Search for the cell housing the specified text and yield its [X, Y] center coordinate. 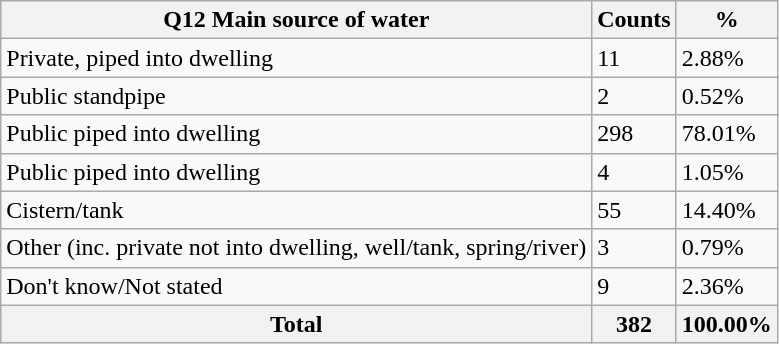
Don't know/Not stated [296, 286]
4 [634, 172]
Counts [634, 20]
9 [634, 286]
298 [634, 134]
Private, piped into dwelling [296, 58]
100.00% [726, 324]
Total [296, 324]
Q12 Main source of water [296, 20]
Other (inc. private not into dwelling, well/tank, spring/river) [296, 248]
0.79% [726, 248]
Public standpipe [296, 96]
Cistern/tank [296, 210]
2.36% [726, 286]
0.52% [726, 96]
11 [634, 58]
2 [634, 96]
55 [634, 210]
14.40% [726, 210]
382 [634, 324]
% [726, 20]
78.01% [726, 134]
1.05% [726, 172]
2.88% [726, 58]
3 [634, 248]
